Provide the (x, y) coordinate of the cell's center where the given text is located.  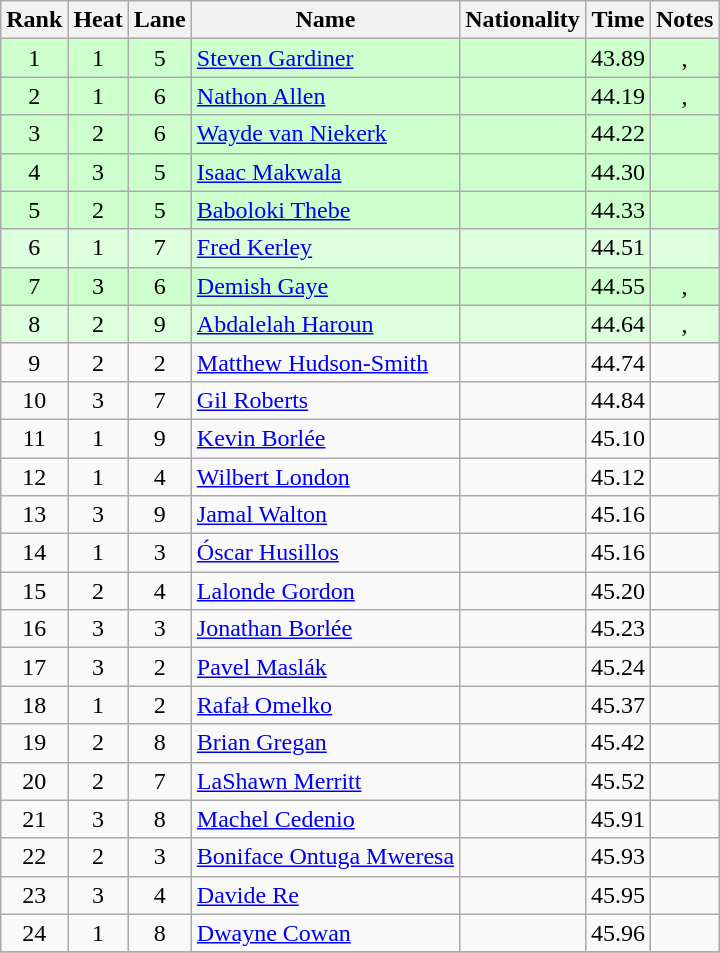
45.42 (618, 743)
44.64 (618, 324)
Kevin Borlée (325, 438)
Wayde van Niekerk (325, 134)
Lane (160, 20)
21 (34, 819)
Abdalelah Haroun (325, 324)
44.19 (618, 96)
Machel Cedenio (325, 819)
Jonathan Borlée (325, 629)
Davide Re (325, 895)
Baboloki Thebe (325, 210)
24 (34, 933)
Gil Roberts (325, 400)
44.84 (618, 400)
Brian Gregan (325, 743)
45.37 (618, 705)
44.33 (618, 210)
11 (34, 438)
10 (34, 400)
44.22 (618, 134)
45.95 (618, 895)
Wilbert London (325, 477)
44.74 (618, 362)
20 (34, 781)
Pavel Maslák (325, 667)
16 (34, 629)
45.10 (618, 438)
45.23 (618, 629)
Lalonde Gordon (325, 591)
45.91 (618, 819)
19 (34, 743)
Notes (684, 20)
22 (34, 857)
12 (34, 477)
LaShawn Merritt (325, 781)
Steven Gardiner (325, 58)
Time (618, 20)
Isaac Makwala (325, 172)
17 (34, 667)
43.89 (618, 58)
45.96 (618, 933)
13 (34, 515)
23 (34, 895)
Matthew Hudson-Smith (325, 362)
45.93 (618, 857)
Nathon Allen (325, 96)
18 (34, 705)
45.52 (618, 781)
45.12 (618, 477)
45.24 (618, 667)
Name (325, 20)
44.30 (618, 172)
Nationality (523, 20)
45.20 (618, 591)
14 (34, 553)
Demish Gaye (325, 286)
Óscar Husillos (325, 553)
Dwayne Cowan (325, 933)
Boniface Ontuga Mweresa (325, 857)
15 (34, 591)
Jamal Walton (325, 515)
44.55 (618, 286)
Heat (98, 20)
Fred Kerley (325, 248)
Rafał Omelko (325, 705)
Rank (34, 20)
44.51 (618, 248)
